Determine the [x, y] coordinate at the center of the cell enclosing the given text.  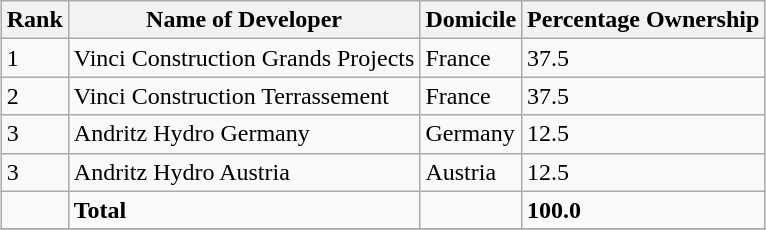
100.0 [644, 210]
Name of Developer [244, 20]
Andritz Hydro Germany [244, 134]
Vinci Construction Terrassement [244, 96]
Rank [34, 20]
Germany [471, 134]
Domicile [471, 20]
Andritz Hydro Austria [244, 172]
Austria [471, 172]
Percentage Ownership [644, 20]
2 [34, 96]
Vinci Construction Grands Projects [244, 58]
1 [34, 58]
Total [244, 210]
